Output the [x, y] coordinate of the center of the cell containing the given text.  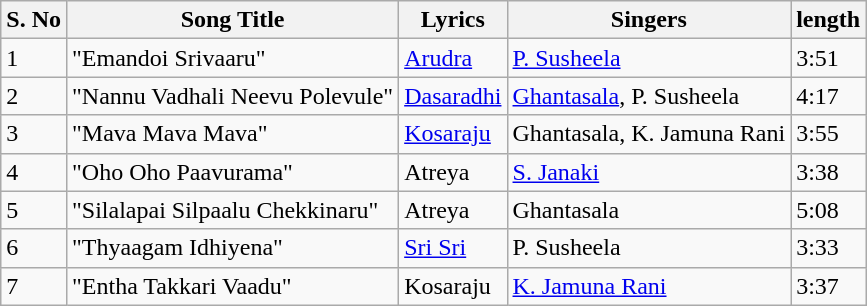
Lyrics [453, 20]
"Mava Mava Mava" [232, 134]
"Thyaagam Idhiyena" [232, 248]
2 [34, 96]
4 [34, 172]
K. Jamuna Rani [649, 286]
S. Janaki [649, 172]
S. No [34, 20]
3:51 [828, 58]
3 [34, 134]
3:55 [828, 134]
Dasaradhi [453, 96]
Arudra [453, 58]
7 [34, 286]
"Entha Takkari Vaadu" [232, 286]
Ghantasala, P. Susheela [649, 96]
3:38 [828, 172]
3:37 [828, 286]
Ghantasala, K. Jamuna Rani [649, 134]
Singers [649, 20]
1 [34, 58]
"Emandoi Srivaaru" [232, 58]
"Silalapai Silpaalu Chekkinaru" [232, 210]
3:33 [828, 248]
4:17 [828, 96]
Song Title [232, 20]
6 [34, 248]
Sri Sri [453, 248]
5 [34, 210]
Ghantasala [649, 210]
length [828, 20]
5:08 [828, 210]
"Nannu Vadhali Neevu Polevule" [232, 96]
"Oho Oho Paavurama" [232, 172]
